For the text-containing cell, return its midpoint in [x, y] coordinate format. 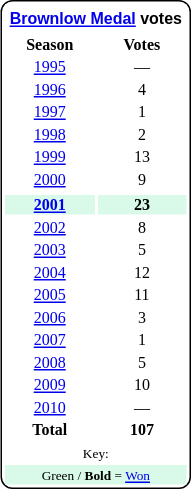
Season [50, 44]
2006 [50, 318]
Total [50, 430]
13 [142, 157]
4 [142, 90]
2007 [50, 340]
2009 [50, 385]
1999 [50, 157]
3 [142, 318]
1997 [50, 112]
1995 [50, 67]
23 [142, 205]
Key: [96, 452]
1996 [50, 90]
2 [142, 134]
Brownlow Medal votes [96, 18]
2008 [50, 362]
Votes [142, 44]
2004 [50, 272]
8 [142, 228]
11 [142, 295]
107 [142, 430]
12 [142, 272]
2001 [50, 205]
Green / Bold = Won [96, 475]
2002 [50, 228]
2003 [50, 250]
2005 [50, 295]
10 [142, 385]
9 [142, 180]
2000 [50, 180]
1998 [50, 134]
2010 [50, 408]
